Extract the (X, Y) coordinate from the center of the cell holding the provided text.  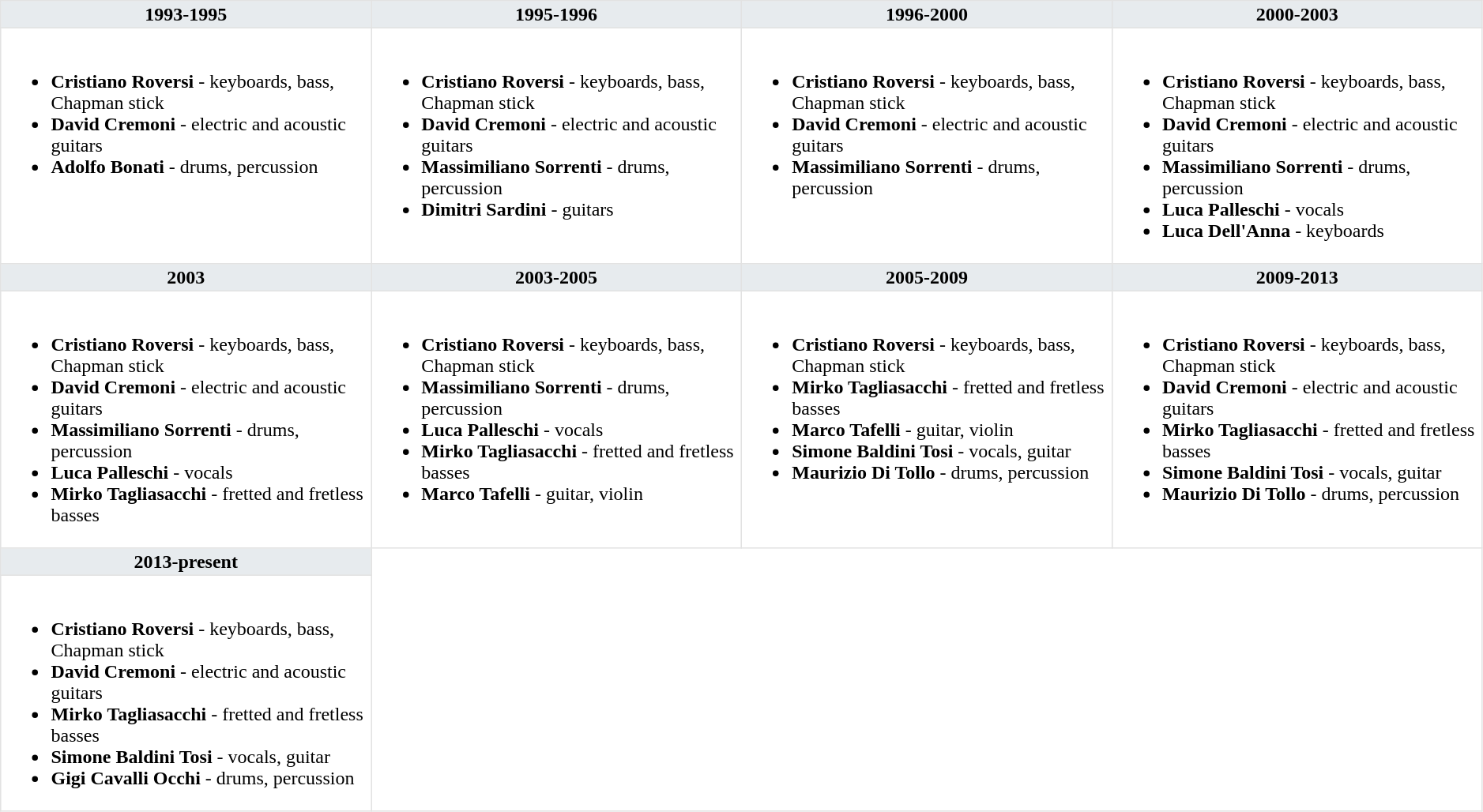
1993-1995 (186, 14)
2000-2003 (1297, 14)
1996-2000 (926, 14)
2005-2009 (926, 277)
2009-2013 (1297, 277)
2003 (186, 277)
2013-present (186, 562)
2003-2005 (556, 277)
Cristiano Roversi - keyboards, bass, Chapman stickDavid Cremoni - electric and acoustic guitarsAdolfo Bonati - drums, percussion (186, 145)
Cristiano Roversi - keyboards, bass, Chapman stickDavid Cremoni - electric and acoustic guitarsMassimiliano Sorrenti - drums, percussion (926, 145)
1995-1996 (556, 14)
